Scan for the cell matching the given text and deliver its [x, y] coordinate at center. 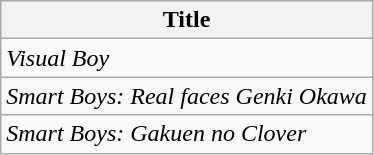
Title [187, 20]
Smart Boys: Gakuen no Clover [187, 134]
Smart Boys: Real faces Genki Okawa [187, 96]
Visual Boy [187, 58]
